Extract the [X, Y] coordinate from the center of the cell holding the provided text.  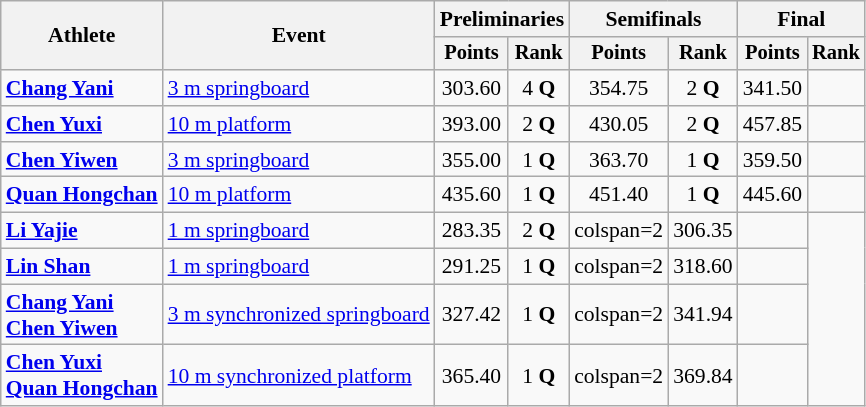
365.40 [472, 376]
451.40 [618, 195]
10 m synchronized platform [299, 376]
Chen Yuxi Quan Hongchan [82, 376]
Athlete [82, 36]
Lin Shan [82, 267]
369.84 [702, 376]
303.60 [472, 88]
306.35 [702, 231]
435.60 [472, 195]
Chen Yuxi [82, 124]
Semifinals [654, 19]
3 m synchronized springboard [299, 314]
341.94 [702, 314]
Quan Hongchan [82, 195]
Event [299, 36]
430.05 [618, 124]
Preliminaries [502, 19]
4 Q [538, 88]
445.60 [772, 195]
Chang Yani [82, 88]
359.50 [772, 160]
393.00 [472, 124]
291.25 [472, 267]
327.42 [472, 314]
341.50 [772, 88]
283.35 [472, 231]
Li Yajie [82, 231]
Chang Yani Chen Yiwen [82, 314]
318.60 [702, 267]
457.85 [772, 124]
Final [802, 19]
363.70 [618, 160]
355.00 [472, 160]
354.75 [618, 88]
Chen Yiwen [82, 160]
